Detect which cell encompasses the target text, then output its [x, y] center coordinate. 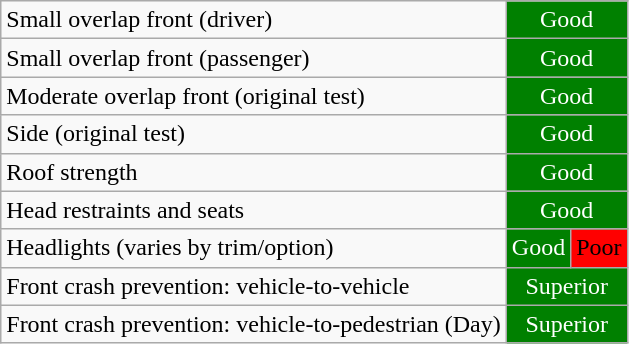
Headlights (varies by trim/option) [254, 248]
Small overlap front (driver) [254, 20]
Poor [599, 248]
Head restraints and seats [254, 210]
Front crash prevention: vehicle-to-vehicle [254, 286]
Front crash prevention: vehicle-to-pedestrian (Day) [254, 324]
Moderate overlap front (original test) [254, 96]
Side (original test) [254, 134]
Small overlap front (passenger) [254, 58]
Roof strength [254, 172]
